Extract the [x, y] coordinate from the center of the cell holding the provided text.  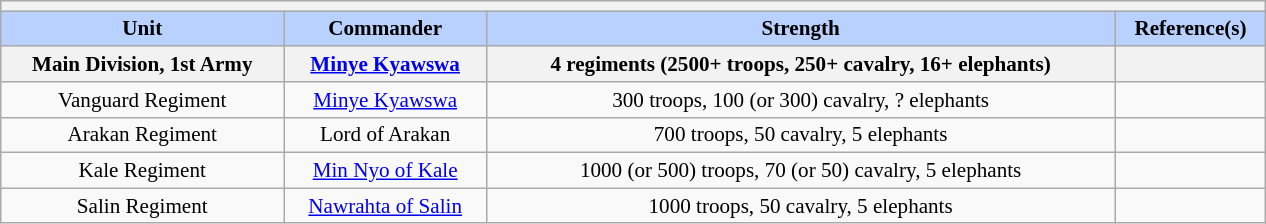
Vanguard Regiment [142, 100]
Kale Regiment [142, 170]
Min Nyo of Kale [385, 170]
1000 troops, 50 cavalry, 5 elephants [800, 206]
Unit [142, 28]
4 regiments (2500+ troops, 250+ cavalry, 16+ elephants) [800, 64]
300 troops, 100 (or 300) cavalry, ? elephants [800, 100]
Salin Regiment [142, 206]
Reference(s) [1190, 28]
Main Division, 1st Army [142, 64]
Strength [800, 28]
Nawrahta of Salin [385, 206]
700 troops, 50 cavalry, 5 elephants [800, 134]
1000 (or 500) troops, 70 (or 50) cavalry, 5 elephants [800, 170]
Commander [385, 28]
Lord of Arakan [385, 134]
Arakan Regiment [142, 134]
